Locate the cell with the specified text and output its (x, y) center coordinate. 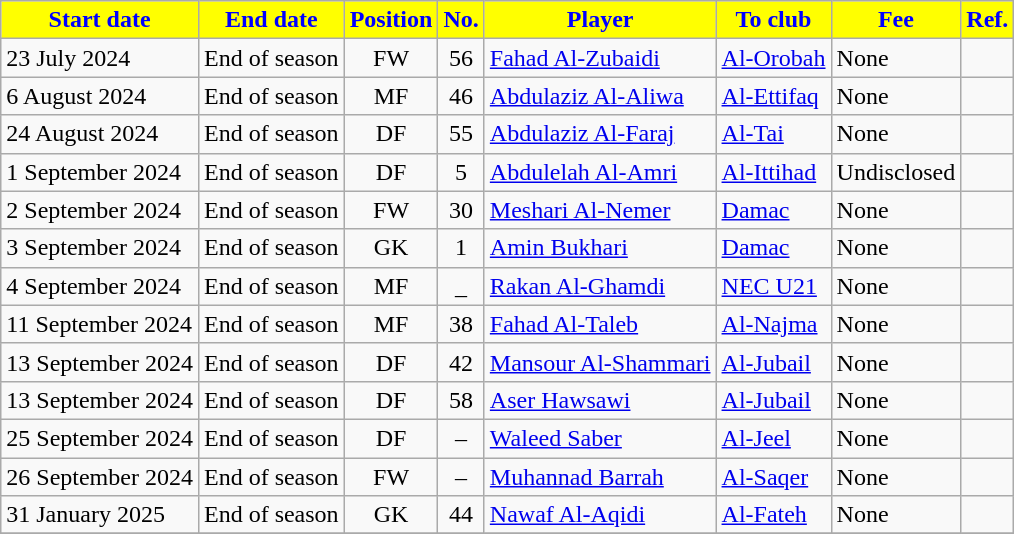
31 January 2025 (100, 515)
4 September 2024 (100, 286)
Abdulaziz Al-Aliwa (600, 96)
Fahad Al-Zubaidi (600, 58)
1 September 2024 (100, 172)
3 September 2024 (100, 248)
26 September 2024 (100, 477)
38 (461, 324)
Al-Jeel (774, 438)
Al-Tai (774, 134)
Aser Hawsawi (600, 400)
42 (461, 362)
Nawaf Al-Aqidi (600, 515)
46 (461, 96)
56 (461, 58)
25 September 2024 (100, 438)
Player (600, 20)
24 August 2024 (100, 134)
Muhannad Barrah (600, 477)
Ref. (988, 20)
Al-Saqer (774, 477)
6 August 2024 (100, 96)
To club (774, 20)
Abdulaziz Al-Faraj (600, 134)
End date (271, 20)
Start date (100, 20)
No. (461, 20)
_ (461, 286)
Al-Ettifaq (774, 96)
Fahad Al-Taleb (600, 324)
Abdulelah Al-Amri (600, 172)
Meshari Al-Nemer (600, 210)
Al-Ittihad (774, 172)
Waleed Saber (600, 438)
23 July 2024 (100, 58)
Rakan Al-Ghamdi (600, 286)
Fee (896, 20)
2 September 2024 (100, 210)
Position (391, 20)
NEC U21 (774, 286)
58 (461, 400)
Al-Najma (774, 324)
Al-Fateh (774, 515)
44 (461, 515)
1 (461, 248)
11 September 2024 (100, 324)
Amin Bukhari (600, 248)
Al-Orobah (774, 58)
55 (461, 134)
Undisclosed (896, 172)
30 (461, 210)
Mansour Al-Shammari (600, 362)
5 (461, 172)
